Locate the cell with the specified text and output its [X, Y] center coordinate. 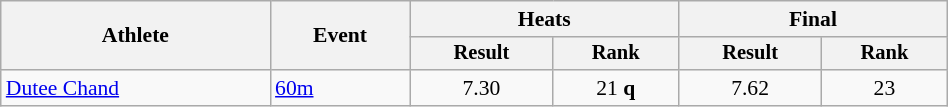
23 [885, 88]
21 q [616, 88]
Athlete [136, 36]
60m [340, 88]
7.30 [482, 88]
Dutee Chand [136, 88]
7.62 [750, 88]
Heats [544, 19]
Final [814, 19]
Event [340, 36]
